Identify which cell holds the provided text, then report its (X, Y) central coordinate. 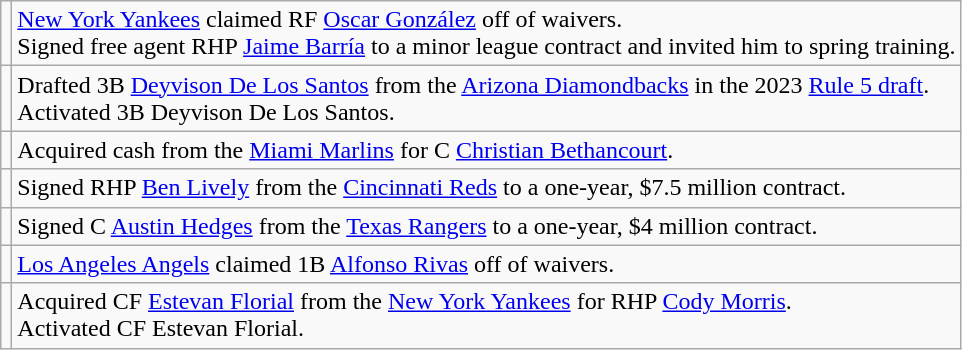
Signed RHP Ben Lively from the Cincinnati Reds to a one-year, $7.5 million contract. (486, 188)
Los Angeles Angels claimed 1B Alfonso Rivas off of waivers. (486, 264)
Acquired CF Estevan Florial from the New York Yankees for RHP Cody Morris.Activated CF Estevan Florial. (486, 316)
Drafted 3B Deyvison De Los Santos from the Arizona Diamondbacks in the 2023 Rule 5 draft.Activated 3B Deyvison De Los Santos. (486, 98)
Signed C Austin Hedges from the Texas Rangers to a one-year, $4 million contract. (486, 226)
Acquired cash from the Miami Marlins for C Christian Bethancourt. (486, 150)
